Determine the (X, Y) coordinate at the center of the cell enclosing the given text.  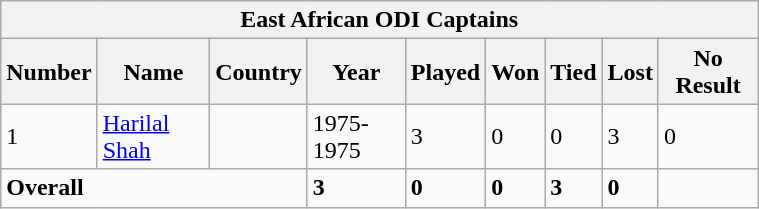
Overall (154, 188)
Year (356, 72)
No Result (708, 72)
Country (259, 72)
1 (49, 136)
Number (49, 72)
Played (445, 72)
Harilal Shah (153, 136)
Won (516, 72)
Name (153, 72)
Tied (574, 72)
1975-1975 (356, 136)
East African ODI Captains (380, 20)
Lost (630, 72)
